Return the [X, Y] coordinate for the center point of the cell that contains the specified text.  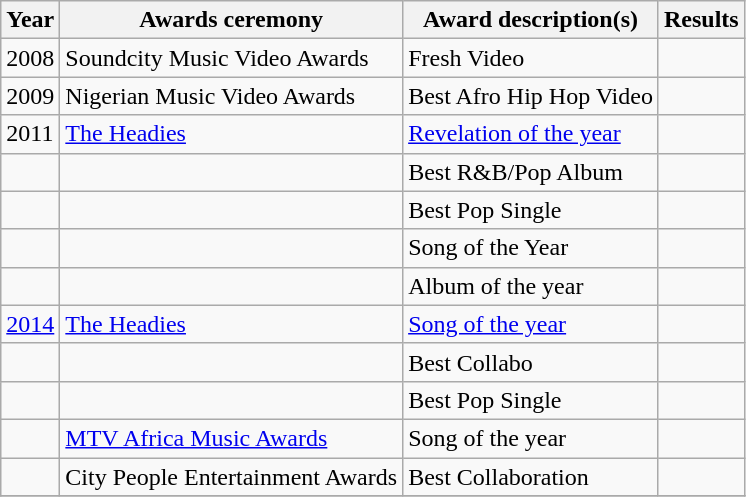
Revelation of the year [531, 134]
Best R&B/Pop Album [531, 172]
2008 [30, 58]
Soundcity Music Video Awards [232, 58]
Album of the year [531, 286]
Results [701, 20]
Fresh Video [531, 58]
2014 [30, 324]
City People Entertainment Awards [232, 477]
Nigerian Music Video Awards [232, 96]
Best Afro Hip Hop Video [531, 96]
2011 [30, 134]
Year [30, 20]
Best Collaboration [531, 477]
MTV Africa Music Awards [232, 438]
Song of the Year [531, 248]
2009 [30, 96]
Award description(s) [531, 20]
Awards ceremony [232, 20]
Best Collabo [531, 362]
